Determine the [X, Y] coordinate at the center of the cell enclosing the given text.  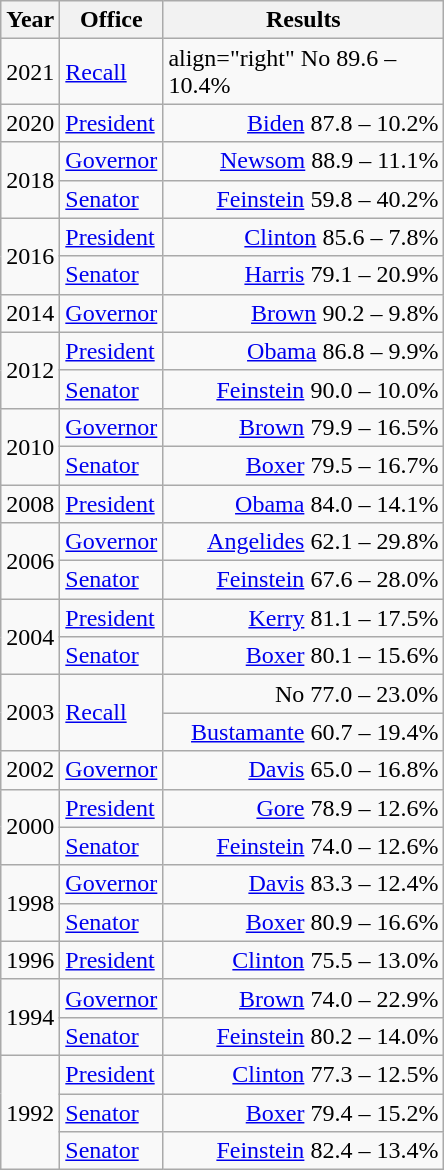
Davis 83.3 – 12.4% [304, 884]
2012 [30, 370]
Boxer 79.4 – 15.2% [304, 1113]
align="right" No 89.6 – 10.4% [304, 72]
2021 [30, 72]
1998 [30, 903]
2010 [30, 446]
2000 [30, 827]
Brown 90.2 – 9.8% [304, 313]
2018 [30, 180]
2020 [30, 123]
Boxer 79.5 – 16.7% [304, 465]
Feinstein 59.8 – 40.2% [304, 199]
Year [30, 20]
1994 [30, 1017]
Gore 78.9 – 12.6% [304, 808]
Brown 79.9 – 16.5% [304, 427]
No 77.0 – 23.0% [304, 694]
Office [112, 20]
Bustamante 60.7 – 19.4% [304, 732]
2014 [30, 313]
Davis 65.0 – 16.8% [304, 770]
Feinstein 80.2 – 14.0% [304, 1036]
1992 [30, 1112]
Biden 87.8 – 10.2% [304, 123]
Obama 84.0 – 14.1% [304, 503]
2016 [30, 256]
Obama 86.8 – 9.9% [304, 351]
Results [304, 20]
Clinton 85.6 – 7.8% [304, 237]
Feinstein 67.6 – 28.0% [304, 580]
1996 [30, 960]
Boxer 80.1 – 15.6% [304, 656]
2006 [30, 561]
Clinton 75.5 – 13.0% [304, 960]
Angelides 62.1 – 29.8% [304, 542]
Newsom 88.9 – 11.1% [304, 161]
Feinstein 82.4 – 13.4% [304, 1151]
Clinton 77.3 – 12.5% [304, 1074]
Feinstein 74.0 – 12.6% [304, 846]
2002 [30, 770]
Feinstein 90.0 – 10.0% [304, 389]
Harris 79.1 – 20.9% [304, 275]
2003 [30, 713]
Brown 74.0 – 22.9% [304, 998]
2004 [30, 637]
Boxer 80.9 – 16.6% [304, 922]
Kerry 81.1 – 17.5% [304, 618]
2008 [30, 503]
